Provide the [x, y] coordinate of the cell's center where the given text is located.  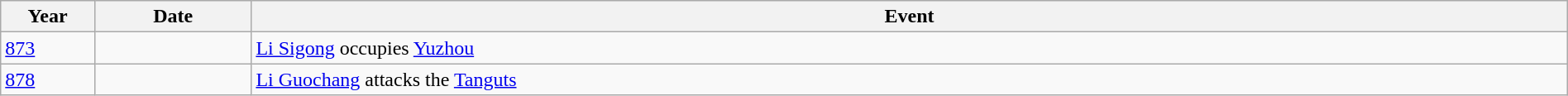
Event [910, 17]
Year [48, 17]
878 [48, 79]
Date [172, 17]
Li Guochang attacks the Tanguts [910, 79]
Li Sigong occupies Yuzhou [910, 48]
873 [48, 48]
